Detect which cell encompasses the target text, then output its (X, Y) center coordinate. 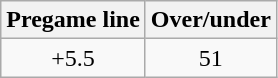
+5.5 (74, 58)
Over/under (210, 20)
Pregame line (74, 20)
51 (210, 58)
